Capture the cell that displays the provided text and extract its (x, y) central coordinate. 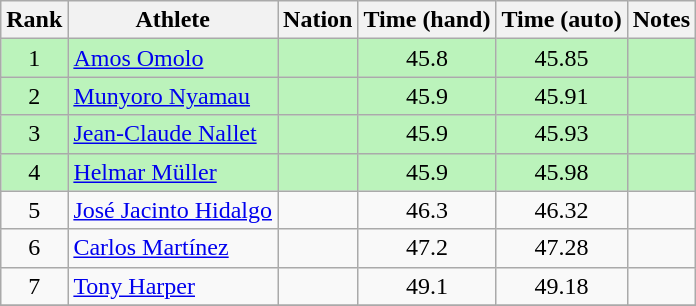
47.2 (427, 248)
7 (34, 286)
45.91 (562, 96)
Carlos Martínez (173, 248)
1 (34, 58)
3 (34, 134)
Athlete (173, 20)
45.93 (562, 134)
49.18 (562, 286)
47.28 (562, 248)
45.85 (562, 58)
José Jacinto Hidalgo (173, 210)
Helmar Müller (173, 172)
46.3 (427, 210)
Time (hand) (427, 20)
6 (34, 248)
46.32 (562, 210)
5 (34, 210)
45.98 (562, 172)
Notes (661, 20)
45.8 (427, 58)
Time (auto) (562, 20)
Tony Harper (173, 286)
2 (34, 96)
Jean-Claude Nallet (173, 134)
49.1 (427, 286)
Amos Omolo (173, 58)
Munyoro Nyamau (173, 96)
4 (34, 172)
Rank (34, 20)
Nation (318, 20)
